Identify which cell holds the provided text, then report its [X, Y] central coordinate. 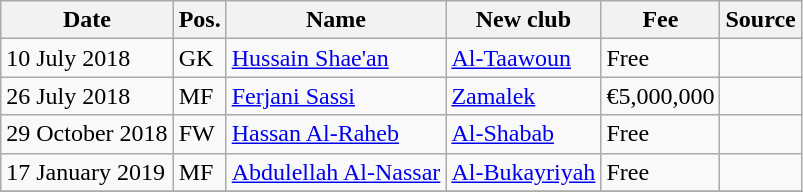
Al-Bukayriyah [524, 172]
Hassan Al-Raheb [336, 134]
Source [760, 20]
Date [87, 20]
Al-Taawoun [524, 58]
26 July 2018 [87, 96]
GK [200, 58]
Pos. [200, 20]
Fee [660, 20]
FW [200, 134]
Abdulellah Al-Nassar [336, 172]
Name [336, 20]
€5,000,000 [660, 96]
Zamalek [524, 96]
Hussain Shae'an [336, 58]
New club [524, 20]
10 July 2018 [87, 58]
Al-Shabab [524, 134]
17 January 2019 [87, 172]
Ferjani Sassi [336, 96]
29 October 2018 [87, 134]
